Detect which cell encompasses the target text, then output its [x, y] center coordinate. 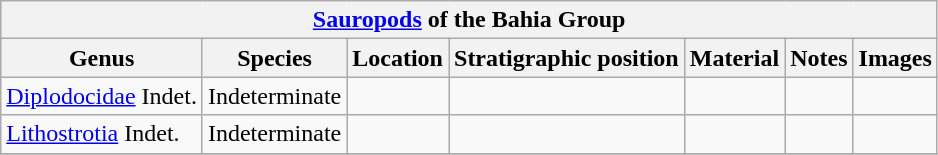
Genus [102, 58]
Lithostrotia Indet. [102, 134]
Notes [819, 58]
Stratigraphic position [566, 58]
Images [895, 58]
Material [734, 58]
Diplodocidae Indet. [102, 96]
Location [398, 58]
Sauropods of the Bahia Group [470, 20]
Species [274, 58]
